For the text-containing cell, return its midpoint in (X, Y) coordinate format. 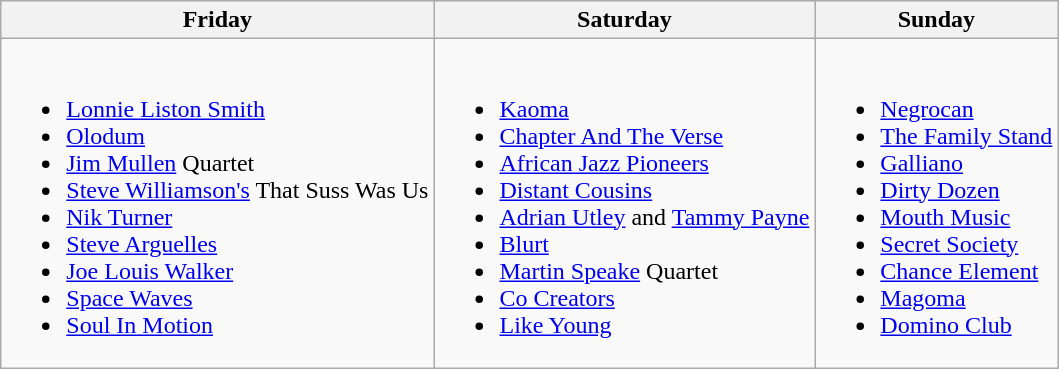
Saturday (624, 20)
Sunday (936, 20)
Lonnie Liston SmithOlodumJim Mullen QuartetSteve Williamson's That Suss Was UsNik TurnerSteve ArguellesJoe Louis WalkerSpace WavesSoul In Motion (218, 204)
Friday (218, 20)
KaomaChapter And The VerseAfrican Jazz PioneersDistant CousinsAdrian Utley and Tammy PayneBlurtMartin Speake QuartetCo CreatorsLike Young (624, 204)
NegrocanThe Family StandGallianoDirty DozenMouth MusicSecret SocietyChance ElementMagomaDomino Club (936, 204)
